Identify which cell holds the provided text, then report its [X, Y] central coordinate. 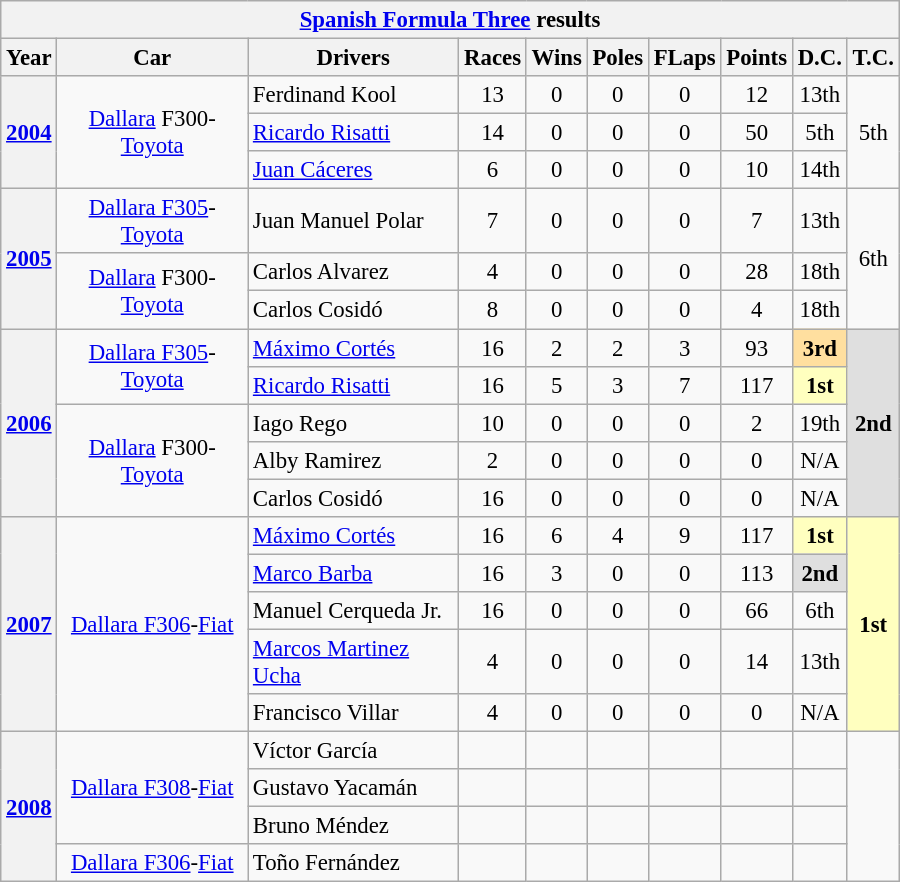
D.C. [820, 58]
Car [152, 58]
2007 [29, 624]
113 [756, 573]
12 [756, 95]
Carlos Alvarez [354, 273]
FLaps [684, 58]
28 [756, 273]
Dallara F308-Fiat [152, 788]
66 [756, 611]
Francisco Villar [354, 713]
Spanish Formula Three results [450, 20]
Marco Barba [354, 573]
2004 [29, 132]
13 [493, 95]
2005 [29, 259]
Gustavo Yacamán [354, 788]
T.C. [873, 58]
Wins [556, 58]
Toño Fernández [354, 863]
Manuel Cerqueda Jr. [354, 611]
Points [756, 58]
2008 [29, 807]
3rd [820, 348]
50 [756, 133]
Year [29, 58]
Poles [618, 58]
19th [820, 423]
Víctor García [354, 751]
93 [756, 348]
Juan Manuel Polar [354, 222]
Marcos Martinez Ucha [354, 662]
14th [820, 170]
Alby Ramirez [354, 460]
9 [684, 536]
Ferdinand Kool [354, 95]
2006 [29, 423]
Iago Rego [354, 423]
Bruno Méndez [354, 826]
Races [493, 58]
5 [556, 385]
Drivers [354, 58]
Juan Cáceres [354, 170]
8 [493, 310]
